From the cell containing the given text, extract its center point as [X, Y] coordinate. 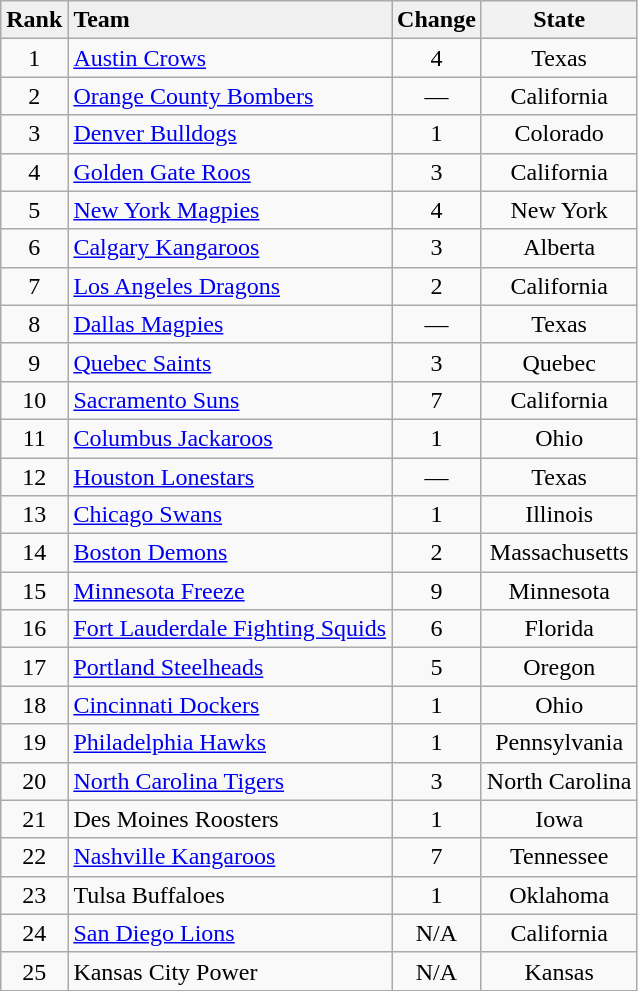
Team [230, 20]
Tulsa Buffaloes [230, 895]
23 [34, 895]
8 [34, 324]
Illinois [559, 515]
Oklahoma [559, 895]
19 [34, 743]
North Carolina Tigers [230, 781]
North Carolina [559, 781]
22 [34, 857]
24 [34, 933]
San Diego Lions [230, 933]
10 [34, 400]
New York [559, 210]
Nashville Kangaroos [230, 857]
18 [34, 705]
Minnesota Freeze [230, 591]
Change [437, 20]
Boston Demons [230, 553]
Columbus Jackaroos [230, 438]
16 [34, 629]
Sacramento Suns [230, 400]
17 [34, 667]
Los Angeles Dragons [230, 286]
Philadelphia Hawks [230, 743]
New York Magpies [230, 210]
21 [34, 819]
13 [34, 515]
Golden Gate Roos [230, 172]
25 [34, 971]
15 [34, 591]
Pennsylvania [559, 743]
Dallas Magpies [230, 324]
Fort Lauderdale Fighting Squids [230, 629]
Colorado [559, 134]
Denver Bulldogs [230, 134]
Orange County Bombers [230, 96]
Portland Steelheads [230, 667]
12 [34, 477]
Des Moines Roosters [230, 819]
Florida [559, 629]
Oregon [559, 667]
Tennessee [559, 857]
14 [34, 553]
Calgary Kangaroos [230, 248]
20 [34, 781]
Austin Crows [230, 58]
Minnesota [559, 591]
State [559, 20]
Alberta [559, 248]
Chicago Swans [230, 515]
Kansas [559, 971]
11 [34, 438]
Cincinnati Dockers [230, 705]
Quebec Saints [230, 362]
Houston Lonestars [230, 477]
Iowa [559, 819]
Quebec [559, 362]
Rank [34, 20]
Kansas City Power [230, 971]
Massachusetts [559, 553]
